Detect which cell encompasses the target text, then output its [X, Y] center coordinate. 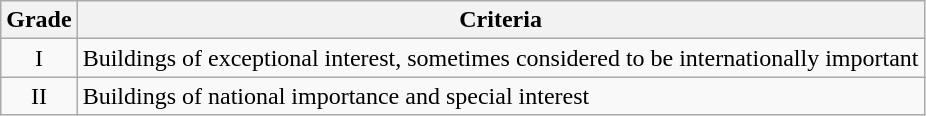
Grade [39, 20]
Buildings of national importance and special interest [500, 96]
Criteria [500, 20]
Buildings of exceptional interest, sometimes considered to be internationally important [500, 58]
II [39, 96]
I [39, 58]
